Output the (x, y) coordinate of the center of the cell containing the given text.  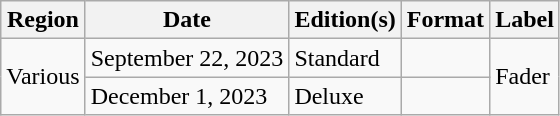
Various (43, 77)
Standard (345, 58)
Region (43, 20)
September 22, 2023 (187, 58)
Date (187, 20)
December 1, 2023 (187, 96)
Fader (525, 77)
Format (445, 20)
Edition(s) (345, 20)
Deluxe (345, 96)
Label (525, 20)
